Provide the [x, y] coordinate of the cell's center where the given text is located.  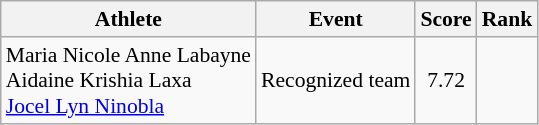
Score [446, 19]
Athlete [128, 19]
Rank [508, 19]
Event [336, 19]
7.72 [446, 80]
Recognized team [336, 80]
Maria Nicole Anne LabayneAidaine Krishia LaxaJocel Lyn Ninobla [128, 80]
